Extract the [x, y] coordinate from the center of the cell holding the provided text.  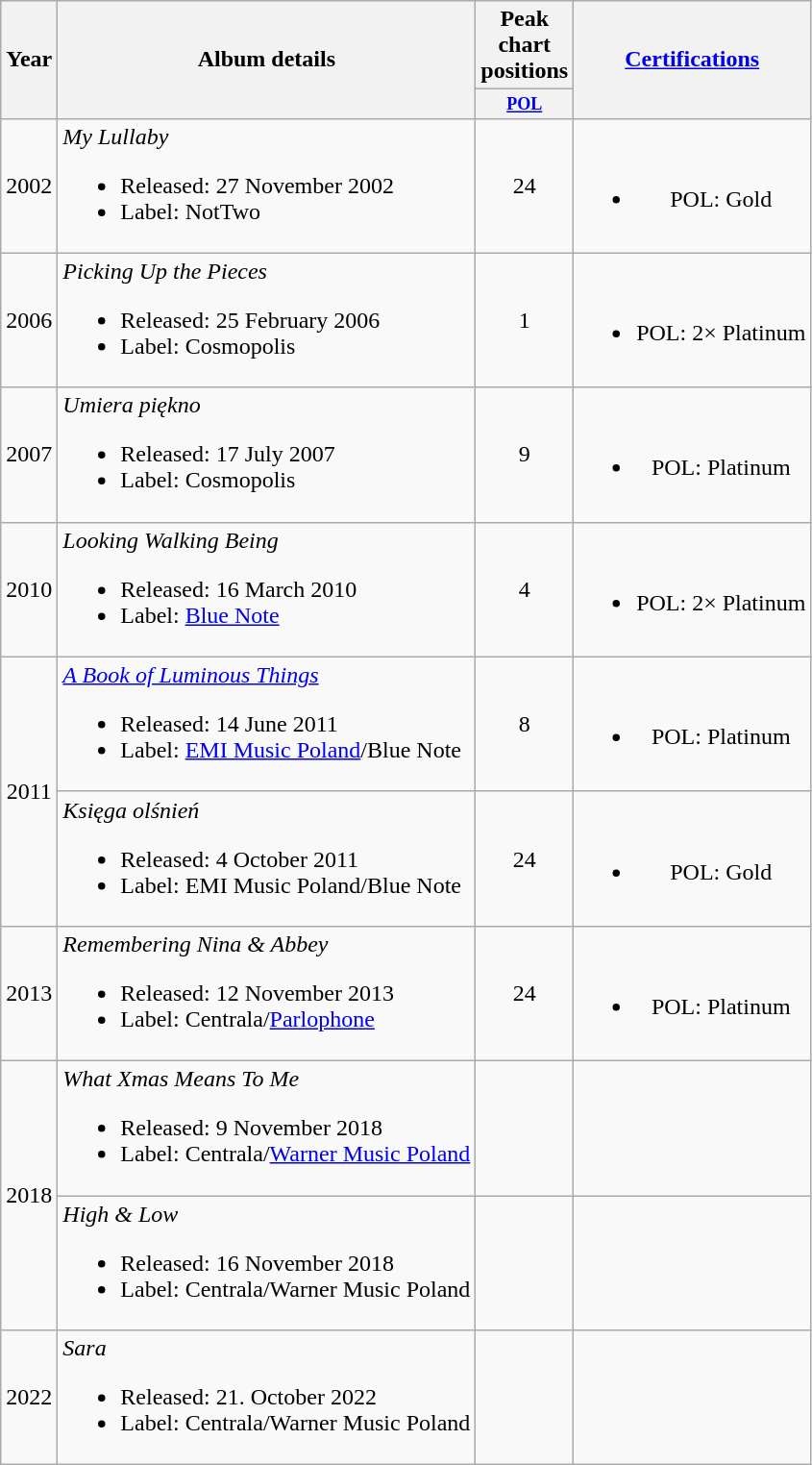
2007 [29, 455]
2011 [29, 791]
Looking Walking BeingReleased: 16 March 2010Label: Blue Note [267, 589]
2006 [29, 320]
Umiera pięknoReleased: 17 July 2007Label: Cosmopolis [267, 455]
SaraReleased: 21. October 2022Label: Centrala/Warner Music Poland [267, 1398]
9 [525, 455]
1 [525, 320]
2002 [29, 186]
Księga olśnieńReleased: 4 October 2011Label: EMI Music Poland/Blue Note [267, 858]
Year [29, 60]
Peak chart positions [525, 45]
2022 [29, 1398]
2010 [29, 589]
POL [525, 104]
Remembering Nina & AbbeyReleased: 12 November 2013Label: Centrala/Parlophone [267, 993]
Picking Up the PiecesReleased: 25 February 2006Label: Cosmopolis [267, 320]
High & LowReleased: 16 November 2018Label: Centrala/Warner Music Poland [267, 1263]
Certifications [692, 60]
What Xmas Means To MeReleased: 9 November 2018Label: Centrala/Warner Music Poland [267, 1129]
My LullabyReleased: 27 November 2002Label: NotTwo [267, 186]
Album details [267, 60]
8 [525, 724]
A Book of Luminous ThingsReleased: 14 June 2011Label: EMI Music Poland/Blue Note [267, 724]
4 [525, 589]
2018 [29, 1196]
2013 [29, 993]
